For the text-containing cell, return its midpoint in (X, Y) coordinate format. 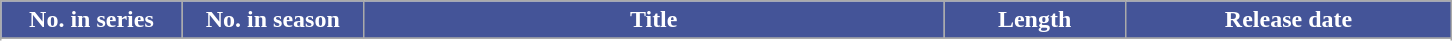
Release date (1288, 20)
No. in series (92, 20)
No. in season (272, 20)
Title (653, 20)
Length (1034, 20)
